Locate the cell with the specified text and output its (x, y) center coordinate. 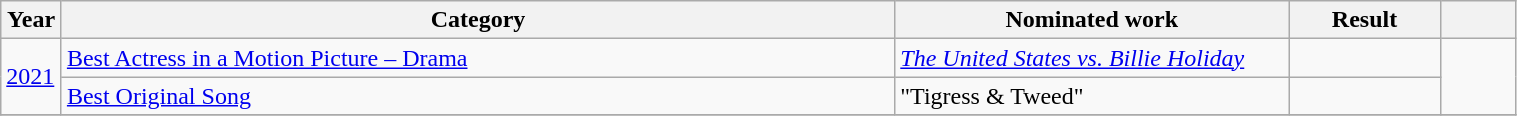
2021 (32, 77)
The United States vs. Billie Holiday (1092, 58)
Best Actress in a Motion Picture – Drama (478, 58)
Category (478, 20)
Best Original Song (478, 96)
Nominated work (1092, 20)
Year (32, 20)
Result (1365, 20)
"Tigress & Tweed" (1092, 96)
